Return the (x, y) coordinate for the center point of the cell that contains the specified text.  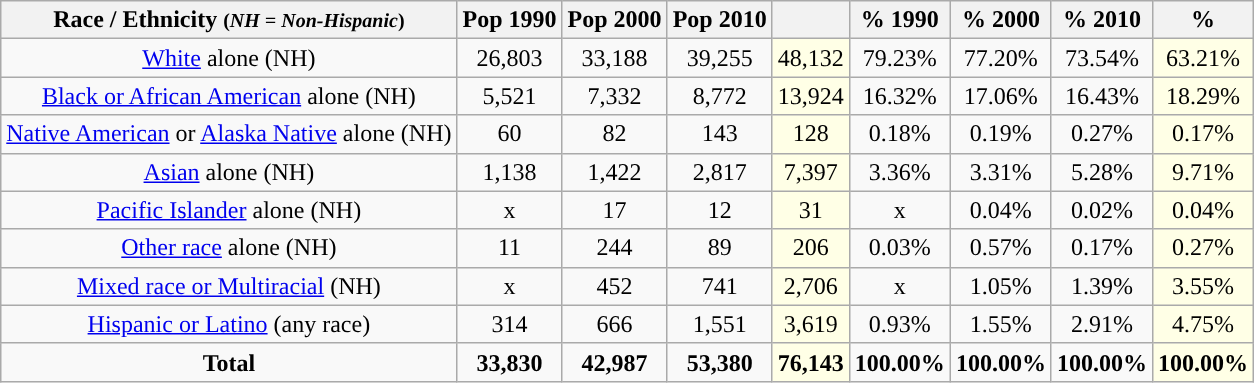
48,132 (810, 58)
17 (614, 210)
31 (810, 210)
Race / Ethnicity (NH = Non-Hispanic) (229, 20)
% 2000 (1000, 20)
741 (720, 286)
0.93% (900, 324)
244 (614, 248)
White alone (NH) (229, 58)
76,143 (810, 362)
2,706 (810, 286)
Asian alone (NH) (229, 172)
33,830 (510, 362)
0.19% (1000, 134)
63.21% (1202, 58)
7,397 (810, 172)
3,619 (810, 324)
452 (614, 286)
0.18% (900, 134)
Pop 2000 (614, 20)
53,380 (720, 362)
77.20% (1000, 58)
1,422 (614, 172)
7,332 (614, 96)
Black or African American alone (NH) (229, 96)
9.71% (1202, 172)
11 (510, 248)
1,138 (510, 172)
666 (614, 324)
33,188 (614, 58)
206 (810, 248)
16.32% (900, 96)
Pop 1990 (510, 20)
0.02% (1102, 210)
73.54% (1102, 58)
26,803 (510, 58)
2,817 (720, 172)
12 (720, 210)
60 (510, 134)
5,521 (510, 96)
3.55% (1202, 286)
314 (510, 324)
Other race alone (NH) (229, 248)
128 (810, 134)
1,551 (720, 324)
4.75% (1202, 324)
3.31% (1000, 172)
Hispanic or Latino (any race) (229, 324)
Native American or Alaska Native alone (NH) (229, 134)
1.55% (1000, 324)
Pop 2010 (720, 20)
39,255 (720, 58)
3.36% (900, 172)
82 (614, 134)
8,772 (720, 96)
17.06% (1000, 96)
16.43% (1102, 96)
Pacific Islander alone (NH) (229, 210)
143 (720, 134)
Mixed race or Multiracial (NH) (229, 286)
18.29% (1202, 96)
79.23% (900, 58)
5.28% (1102, 172)
89 (720, 248)
Total (229, 362)
1.05% (1000, 286)
13,924 (810, 96)
% (1202, 20)
0.57% (1000, 248)
1.39% (1102, 286)
% 2010 (1102, 20)
42,987 (614, 362)
0.03% (900, 248)
% 1990 (900, 20)
2.91% (1102, 324)
